Pinpoint the cell where the given text exists, returning its [x, y] midpoint coordinate. 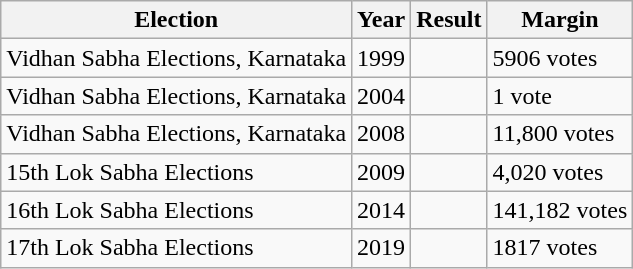
Year [382, 20]
Result [449, 20]
141,182 votes [560, 210]
2004 [382, 96]
1817 votes [560, 248]
1 vote [560, 96]
2019 [382, 248]
15th Lok Sabha Elections [176, 172]
2009 [382, 172]
4,020 votes [560, 172]
5906 votes [560, 58]
2014 [382, 210]
11,800 votes [560, 134]
Margin [560, 20]
17th Lok Sabha Elections [176, 248]
16th Lok Sabha Elections [176, 210]
2008 [382, 134]
1999 [382, 58]
Election [176, 20]
